From the cell containing the given text, extract its center point as (X, Y) coordinate. 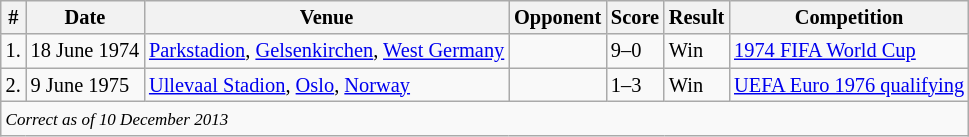
2. (14, 85)
Competition (849, 17)
1974 FIFA World Cup (849, 51)
9 June 1975 (85, 85)
Parkstadion, Gelsenkirchen, West Germany (326, 51)
Result (696, 17)
UEFA Euro 1976 qualifying (849, 85)
Opponent (558, 17)
Date (85, 17)
Ullevaal Stadion, Oslo, Norway (326, 85)
Correct as of 10 December 2013 (485, 118)
Venue (326, 17)
1–3 (635, 85)
9–0 (635, 51)
18 June 1974 (85, 51)
# (14, 17)
Score (635, 17)
1. (14, 51)
